Return (x, y) of the center of cell containing provided text 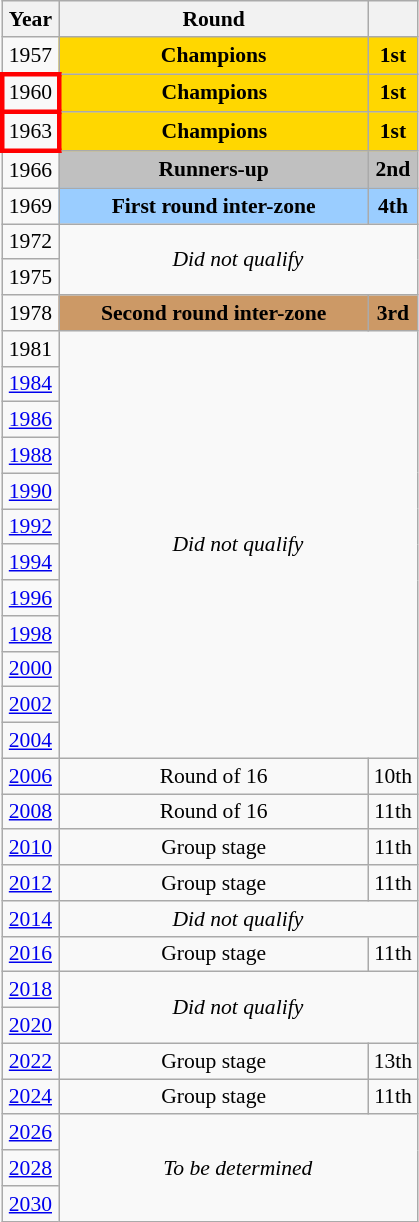
1972 (30, 242)
1986 (30, 420)
To be determined (238, 1168)
2018 (30, 990)
2014 (30, 919)
1984 (30, 384)
4th (394, 206)
1994 (30, 563)
2nd (394, 170)
1978 (30, 313)
2030 (30, 1204)
1998 (30, 634)
Year (30, 19)
2008 (30, 812)
Round (214, 19)
Second round inter-zone (214, 313)
2006 (30, 776)
First round inter-zone (214, 206)
1996 (30, 598)
3rd (394, 313)
2024 (30, 1097)
Runners-up (214, 170)
2028 (30, 1168)
2016 (30, 954)
1981 (30, 349)
1990 (30, 491)
1969 (30, 206)
1963 (30, 132)
2000 (30, 669)
2012 (30, 883)
2004 (30, 741)
1975 (30, 278)
1960 (30, 94)
1957 (30, 56)
2022 (30, 1061)
1988 (30, 456)
2020 (30, 1026)
1966 (30, 170)
2010 (30, 848)
1992 (30, 527)
10th (394, 776)
2002 (30, 705)
13th (394, 1061)
2026 (30, 1133)
